Provide the [X, Y] coordinate of the cell's center where the given text is located.  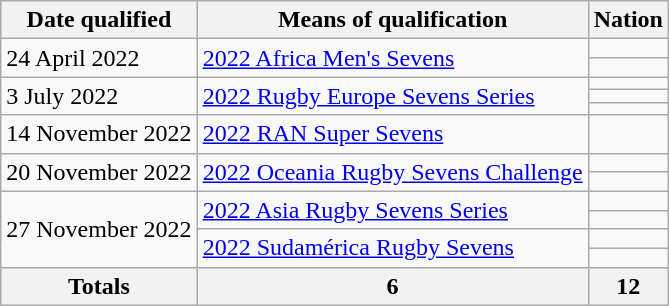
2022 Rugby Europe Sevens Series [392, 96]
20 November 2022 [99, 172]
Nation [628, 20]
27 November 2022 [99, 229]
2022 Sudamérica Rugby Sevens [392, 248]
2022 Asia Rugby Sevens Series [392, 210]
Totals [99, 286]
Means of qualification [392, 20]
Date qualified [99, 20]
2022 Oceania Rugby Sevens Challenge [392, 172]
12 [628, 286]
2022 Africa Men's Sevens [392, 58]
14 November 2022 [99, 134]
6 [392, 286]
2022 RAN Super Sevens [392, 134]
3 July 2022 [99, 96]
24 April 2022 [99, 58]
